Provide the [X, Y] coordinate of the cell's center where the given text is located.  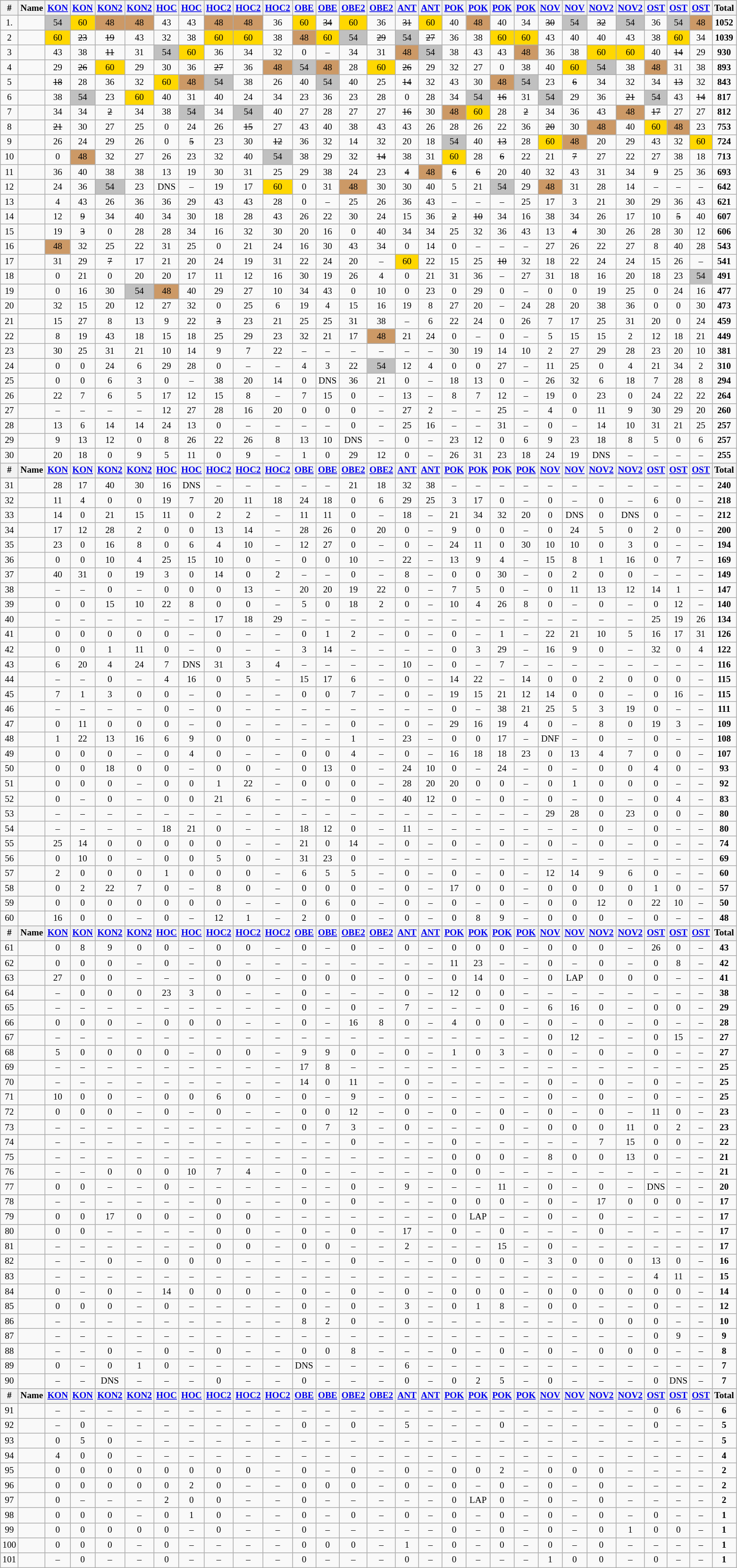
134 [724, 620]
81 [9, 1247]
87 [9, 1336]
51 [9, 784]
58 [9, 888]
95 [9, 1470]
65 [9, 1008]
122 [724, 650]
72 [9, 1112]
212 [724, 515]
44 [9, 679]
169 [724, 560]
77 [9, 1187]
116 [724, 665]
1039 [724, 38]
753 [724, 127]
66 [9, 1023]
73 [9, 1127]
194 [724, 545]
46 [9, 709]
260 [724, 411]
101 [9, 1560]
817 [724, 97]
100 [9, 1545]
55 [9, 843]
47 [9, 724]
621 [724, 202]
79 [9, 1217]
76 [9, 1172]
61 [9, 948]
109 [724, 724]
96 [9, 1485]
75 [9, 1157]
108 [724, 739]
449 [724, 336]
71 [9, 1097]
893 [724, 67]
53 [9, 814]
477 [724, 292]
91 [9, 1411]
126 [724, 634]
1052 [724, 23]
294 [724, 381]
98 [9, 1515]
107 [724, 754]
240 [724, 485]
85 [9, 1306]
99 [9, 1530]
140 [724, 605]
543 [724, 247]
642 [724, 187]
70 [9, 1083]
491 [724, 276]
713 [724, 157]
86 [9, 1321]
724 [724, 142]
541 [724, 261]
35 [9, 545]
218 [724, 500]
111 [724, 709]
64 [9, 993]
812 [724, 112]
473 [724, 306]
63 [9, 978]
310 [724, 366]
147 [724, 590]
82 [9, 1261]
264 [724, 396]
90 [9, 1381]
39 [9, 605]
255 [724, 456]
59 [9, 903]
94 [9, 1456]
930 [724, 52]
89 [9, 1366]
459 [724, 321]
52 [9, 799]
381 [724, 351]
149 [724, 575]
843 [724, 83]
56 [9, 859]
200 [724, 530]
84 [9, 1292]
49 [9, 754]
37 [9, 575]
62 [9, 963]
45 [9, 694]
607 [724, 217]
693 [724, 172]
68 [9, 1052]
97 [9, 1501]
606 [724, 232]
78 [9, 1202]
88 [9, 1351]
DNF [550, 739]
67 [9, 1038]
33 [9, 515]
1. [9, 23]
